From the cell containing the given text, extract its center point as [X, Y] coordinate. 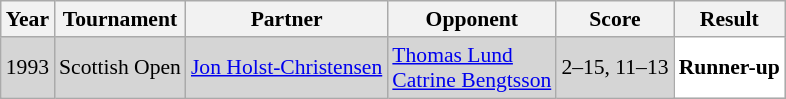
Partner [286, 19]
Jon Holst-Christensen [286, 68]
Scottish Open [120, 68]
Runner-up [730, 68]
Result [730, 19]
Year [28, 19]
Thomas Lund Catrine Bengtsson [472, 68]
1993 [28, 68]
Opponent [472, 19]
Score [614, 19]
2–15, 11–13 [614, 68]
Tournament [120, 19]
